Find where the given text appears and provide that cell's center as (X, Y) coordinate. 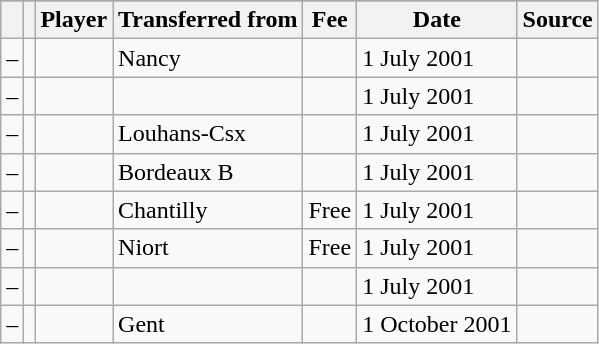
Fee (330, 20)
Louhans-Csx (208, 134)
Niort (208, 248)
1 October 2001 (437, 324)
Transferred from (208, 20)
Bordeaux B (208, 172)
Player (74, 20)
Source (558, 20)
Nancy (208, 58)
Date (437, 20)
Chantilly (208, 210)
Gent (208, 324)
